Extract the [x, y] coordinate from the center of the cell holding the provided text.  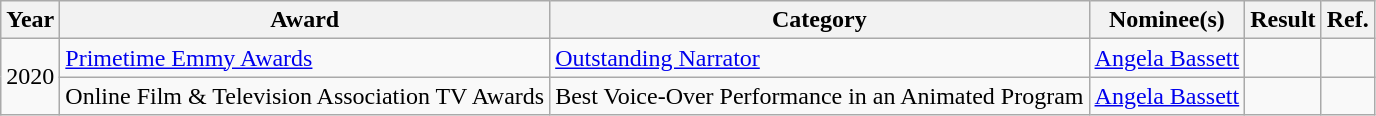
Category [820, 20]
Award [305, 20]
Year [30, 20]
Outstanding Narrator [820, 58]
Ref. [1348, 20]
Online Film & Television Association TV Awards [305, 96]
Result [1283, 20]
Best Voice-Over Performance in an Animated Program [820, 96]
2020 [30, 77]
Primetime Emmy Awards [305, 58]
Nominee(s) [1167, 20]
